Identify which cell holds the provided text, then report its (X, Y) central coordinate. 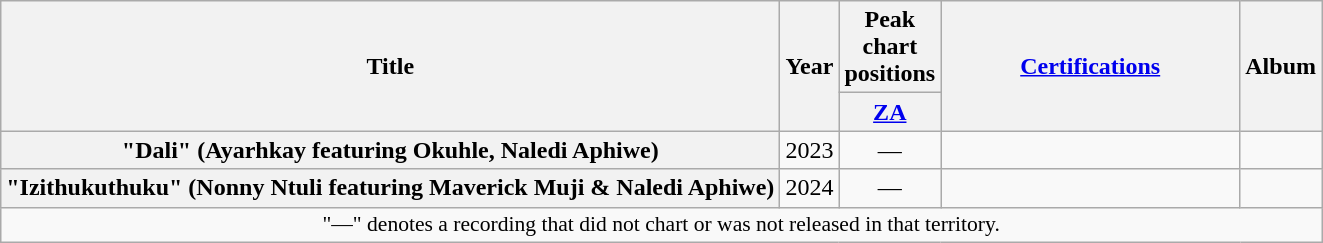
"—" denotes a recording that did not chart or was not released in that territory. (662, 225)
Title (390, 66)
ZA (890, 112)
Album (1281, 66)
Peak chart positions (890, 47)
2023 (810, 150)
"Izithukuthuku" (Nonny Ntuli featuring Maverick Muji & Naledi Aphiwe) (390, 188)
Certifications (1090, 66)
Year (810, 66)
2024 (810, 188)
"Dali" (Ayarhkay featuring Okuhle, Naledi Aphiwe) (390, 150)
